Identify which cell holds the provided text, then report its (X, Y) central coordinate. 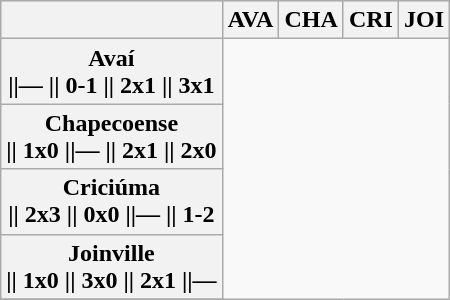
Criciúma || 2x3 || 0x0 ||— || 1-2 (112, 202)
Avaí ||— || 0-1 || 2x1 || 3x1 (112, 72)
JOI (424, 20)
Joinville || 1x0 || 3x0 || 2x1 ||— (112, 266)
Chapecoense || 1x0 ||— || 2x1 || 2x0 (112, 136)
CRI (370, 20)
AVA (250, 20)
CHA (311, 20)
